Return the [X, Y] coordinate for the center point of the cell that contains the specified text.  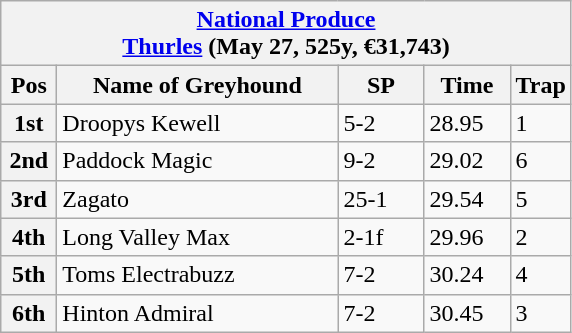
Paddock Magic [198, 161]
1st [29, 123]
National Produce Thurles (May 27, 525y, €31,743) [286, 34]
9-2 [381, 161]
Time [467, 85]
30.45 [467, 313]
Name of Greyhound [198, 85]
5th [29, 275]
4th [29, 237]
SP [381, 85]
6 [540, 161]
29.02 [467, 161]
4 [540, 275]
2-1f [381, 237]
2nd [29, 161]
Long Valley Max [198, 237]
Toms Electrabuzz [198, 275]
Droopys Kewell [198, 123]
Zagato [198, 199]
Pos [29, 85]
25-1 [381, 199]
5 [540, 199]
29.54 [467, 199]
28.95 [467, 123]
6th [29, 313]
29.96 [467, 237]
Hinton Admiral [198, 313]
Trap [540, 85]
3 [540, 313]
30.24 [467, 275]
1 [540, 123]
5-2 [381, 123]
3rd [29, 199]
2 [540, 237]
